Capture the cell that displays the provided text and extract its (X, Y) central coordinate. 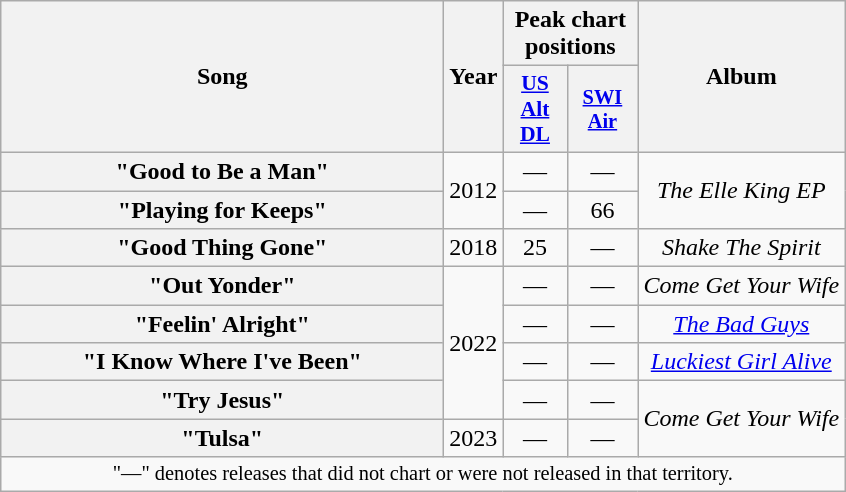
Luckiest Girl Alive (742, 362)
Shake The Spirit (742, 248)
Album (742, 77)
"Feelin' Alright" (222, 324)
25 (535, 248)
2022 (474, 343)
2023 (474, 438)
"I Know Where I've Been" (222, 362)
The Elle King EP (742, 190)
2012 (474, 190)
Song (222, 77)
"Tulsa" (222, 438)
Year (474, 77)
SWIAir (602, 110)
"—" denotes releases that did not chart or were not released in that territory. (423, 474)
Peak chart positions (570, 34)
The Bad Guys (742, 324)
66 (602, 209)
USAltDL (535, 110)
"Good Thing Gone" (222, 248)
"Good to Be a Man" (222, 171)
"Out Yonder" (222, 286)
2018 (474, 248)
"Try Jesus" (222, 400)
"Playing for Keeps" (222, 209)
